Scan for the cell matching the given text and deliver its [X, Y] coordinate at center. 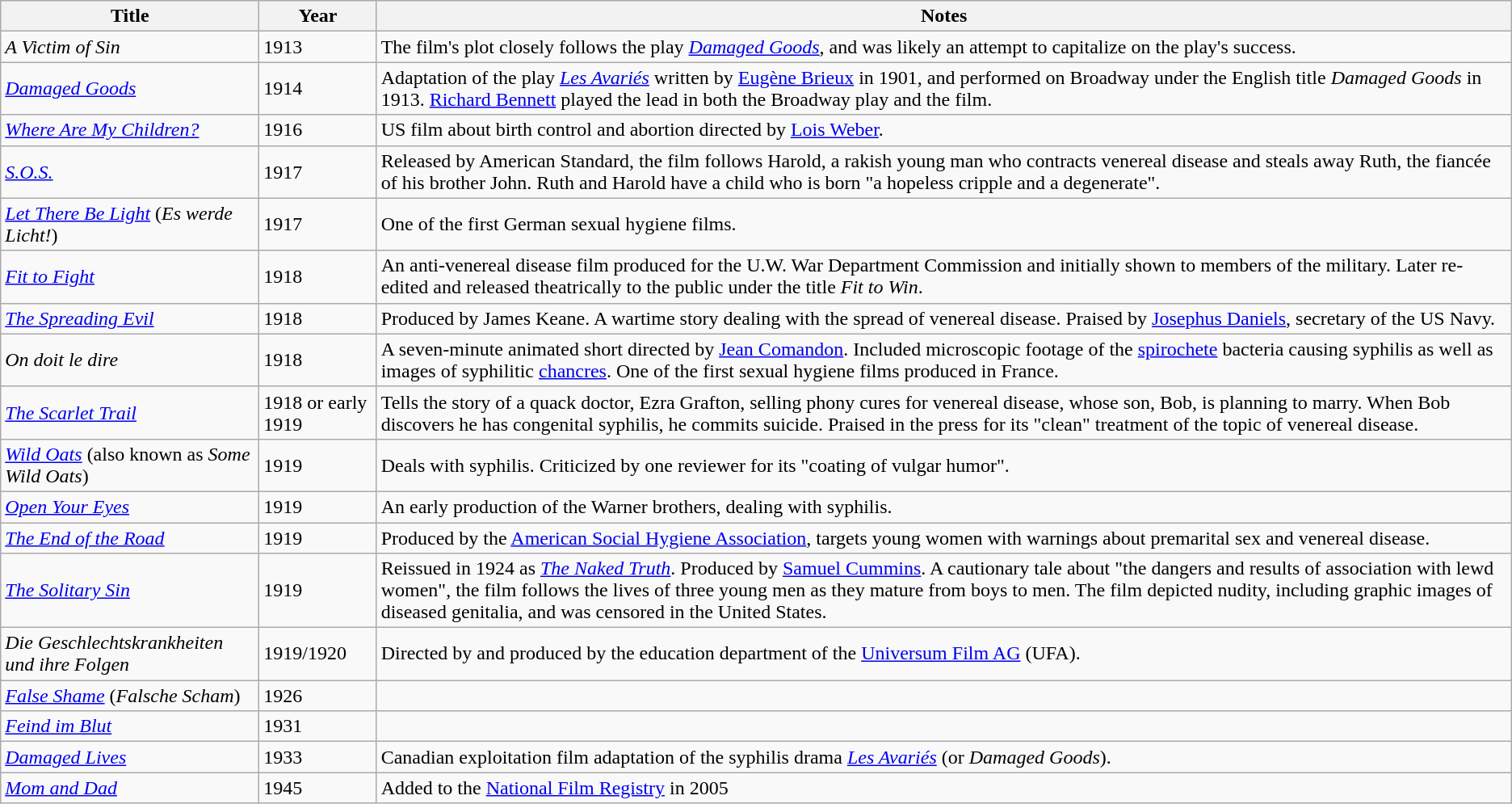
1919/1920 [318, 655]
The Spreading Evil [130, 318]
Mom and Dad [130, 788]
The Scarlet Trail [130, 412]
1945 [318, 788]
Produced by James Keane. A wartime story dealing with the spread of venereal disease. Praised by Josephus Daniels, secretary of the US Navy. [943, 318]
An early production of the Warner brothers, dealing with syphilis. [943, 507]
Wild Oats (also known as Some Wild Oats) [130, 465]
1913 [318, 47]
US film about birth control and abortion directed by Lois Weber. [943, 130]
1916 [318, 130]
Produced by the American Social Hygiene Association, targets young women with warnings about premarital sex and venereal disease. [943, 537]
Damaged Lives [130, 757]
S.O.S. [130, 171]
1933 [318, 757]
The film's plot closely follows the play Damaged Goods, and was likely an attempt to capitalize on the play's success. [943, 47]
Added to the National Film Registry in 2005 [943, 788]
Let There Be Light (Es werde Licht!) [130, 225]
A Victim of Sin [130, 47]
Feind im Blut [130, 726]
Notes [943, 16]
1914 [318, 89]
Canadian exploitation film adaptation of the syphilis drama Les Avariés (or Damaged Goods). [943, 757]
Fit to Fight [130, 276]
False Shame (Falsche Scham) [130, 696]
Directed by and produced by the education department of the Universum Film AG (UFA). [943, 655]
The Solitary Sin [130, 591]
Where Are My Children? [130, 130]
Open Your Eyes [130, 507]
Year [318, 16]
Die Geschlechtskrankheiten und ihre Folgen [130, 655]
1918 or early 1919 [318, 412]
One of the first German sexual hygiene films. [943, 225]
On doit le dire [130, 360]
Title [130, 16]
Damaged Goods [130, 89]
The End of the Road [130, 537]
1926 [318, 696]
Deals with syphilis. Criticized by one reviewer for its "coating of vulgar humor". [943, 465]
1931 [318, 726]
